Extract the [X, Y] coordinate from the center of the cell holding the provided text.  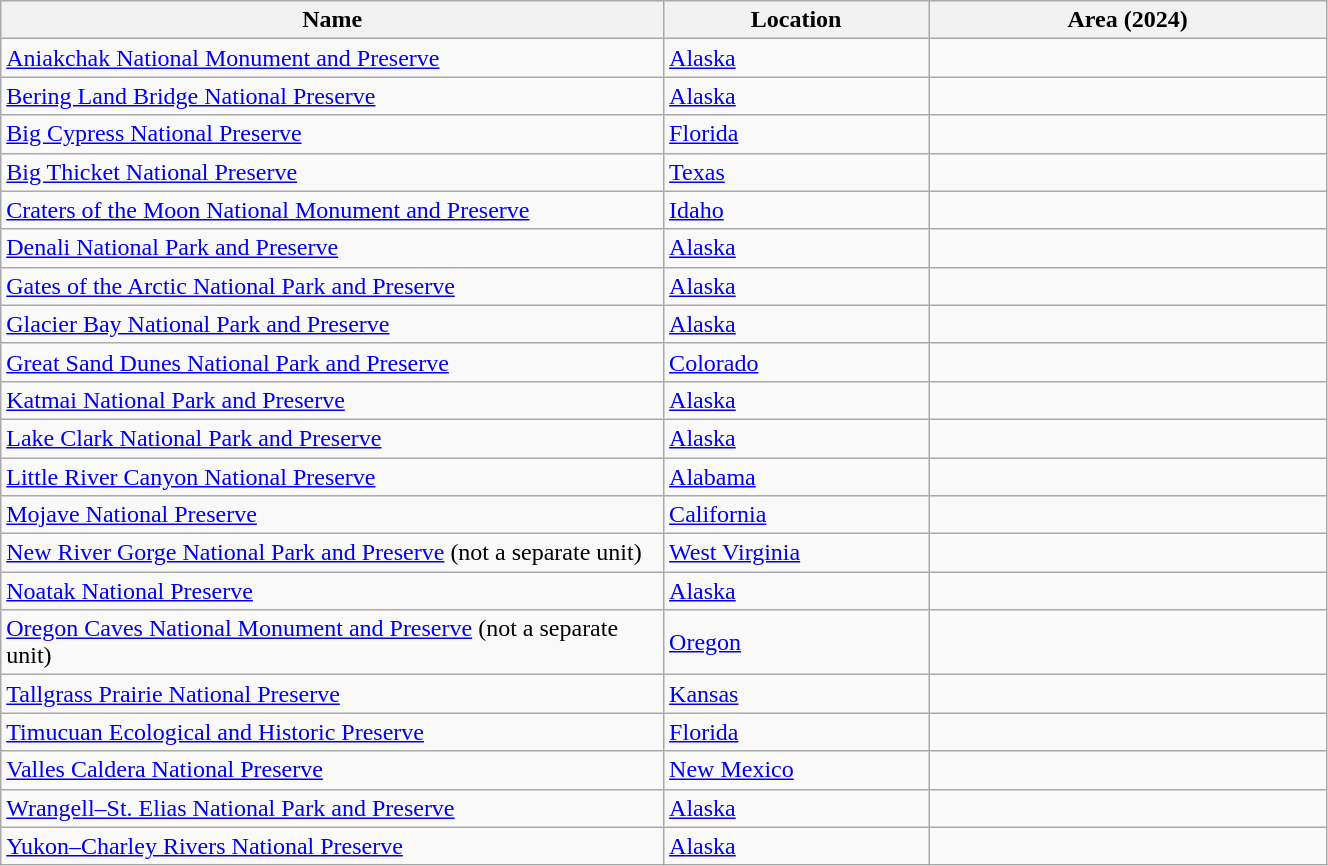
Idaho [796, 210]
Big Cypress National Preserve [332, 134]
Valles Caldera National Preserve [332, 770]
Kansas [796, 694]
Glacier Bay National Park and Preserve [332, 324]
West Virginia [796, 553]
Colorado [796, 362]
Noatak National Preserve [332, 591]
Yukon–Charley Rivers National Preserve [332, 846]
Aniakchak National Monument and Preserve [332, 58]
New Mexico [796, 770]
Gates of the Arctic National Park and Preserve [332, 286]
Lake Clark National Park and Preserve [332, 438]
Denali National Park and Preserve [332, 248]
Bering Land Bridge National Preserve [332, 96]
Big Thicket National Preserve [332, 172]
Tallgrass Prairie National Preserve [332, 694]
Texas [796, 172]
Timucuan Ecological and Historic Preserve [332, 732]
New River Gorge National Park and Preserve (not a separate unit) [332, 553]
Little River Canyon National Preserve [332, 477]
Oregon [796, 642]
California [796, 515]
Area (2024) [1128, 20]
Oregon Caves National Monument and Preserve (not a separate unit) [332, 642]
Alabama [796, 477]
Location [796, 20]
Name [332, 20]
Wrangell–St. Elias National Park and Preserve [332, 808]
Mojave National Preserve [332, 515]
Great Sand Dunes National Park and Preserve [332, 362]
Katmai National Park and Preserve [332, 400]
Craters of the Moon National Monument and Preserve [332, 210]
